Detect which cell encompasses the target text, then output its [X, Y] center coordinate. 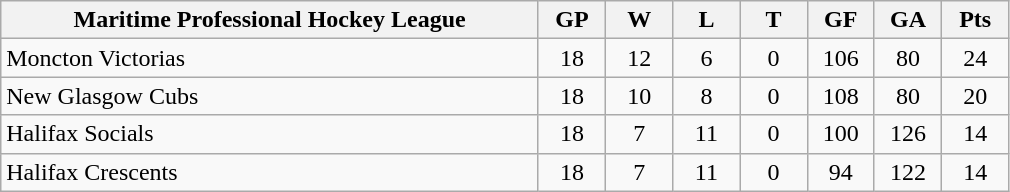
Maritime Professional Hockey League [270, 20]
24 [976, 58]
10 [640, 96]
94 [840, 172]
GA [908, 20]
20 [976, 96]
126 [908, 134]
122 [908, 172]
106 [840, 58]
GF [840, 20]
108 [840, 96]
T [774, 20]
New Glasgow Cubs [270, 96]
GP [572, 20]
100 [840, 134]
Halifax Crescents [270, 172]
Moncton Victorias [270, 58]
12 [640, 58]
8 [706, 96]
Pts [976, 20]
6 [706, 58]
W [640, 20]
L [706, 20]
Halifax Socials [270, 134]
